For the text-containing cell, return its midpoint in [X, Y] coordinate format. 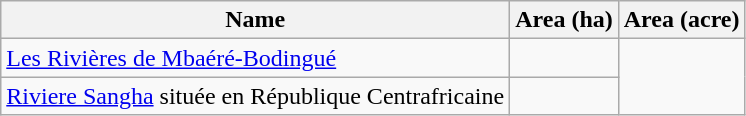
Area (ha) [564, 20]
Riviere Sangha située en République Centrafricaine [256, 96]
Area (acre) [682, 20]
Les Rivières de Mbaéré-Bodingué [256, 58]
Name [256, 20]
